Return [X, Y] of the center of cell containing provided text 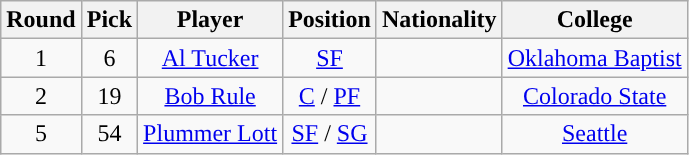
Player [210, 20]
Seattle [594, 134]
1 [41, 58]
Al Tucker [210, 58]
College [594, 20]
19 [109, 96]
Bob Rule [210, 96]
54 [109, 134]
C / PF [330, 96]
Round [41, 20]
Colorado State [594, 96]
SF [330, 58]
Pick [109, 20]
Position [330, 20]
SF / SG [330, 134]
Plummer Lott [210, 134]
Oklahoma Baptist [594, 58]
Nationality [439, 20]
5 [41, 134]
2 [41, 96]
6 [109, 58]
